Return (x, y) of the center of cell containing provided text 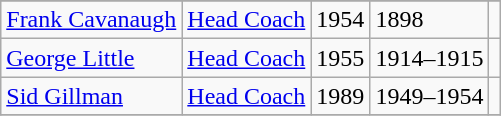
Frank Cavanaugh (92, 20)
Sid Gillman (92, 96)
1914–1915 (430, 58)
1898 (430, 20)
George Little (92, 58)
1954 (340, 20)
1949–1954 (430, 96)
1989 (340, 96)
1955 (340, 58)
